Capture the cell that displays the provided text and extract its [X, Y] central coordinate. 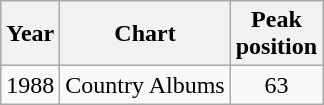
Country Albums [145, 85]
Peakposition [276, 34]
Chart [145, 34]
Year [30, 34]
1988 [30, 85]
63 [276, 85]
